Capture the cell that displays the provided text and extract its [X, Y] central coordinate. 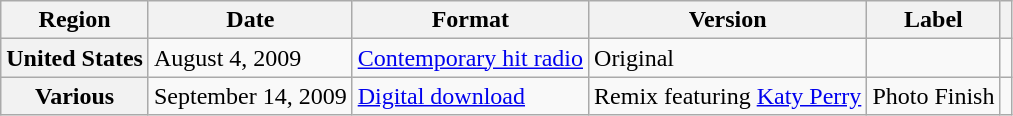
Remix featuring Katy Perry [728, 96]
Digital download [470, 96]
Photo Finish [934, 96]
Various [75, 96]
Region [75, 20]
September 14, 2009 [250, 96]
United States [75, 58]
August 4, 2009 [250, 58]
Contemporary hit radio [470, 58]
Original [728, 58]
Format [470, 20]
Version [728, 20]
Date [250, 20]
Label [934, 20]
